Search for the cell housing the specified text and yield its [x, y] center coordinate. 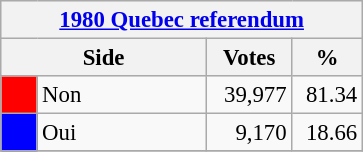
18.66 [328, 133]
1980 Quebec referendum [182, 20]
Non [122, 95]
81.34 [328, 95]
% [328, 58]
Votes [249, 58]
39,977 [249, 95]
Side [104, 58]
9,170 [249, 133]
Oui [122, 133]
